Capture the cell that displays the provided text and extract its (X, Y) central coordinate. 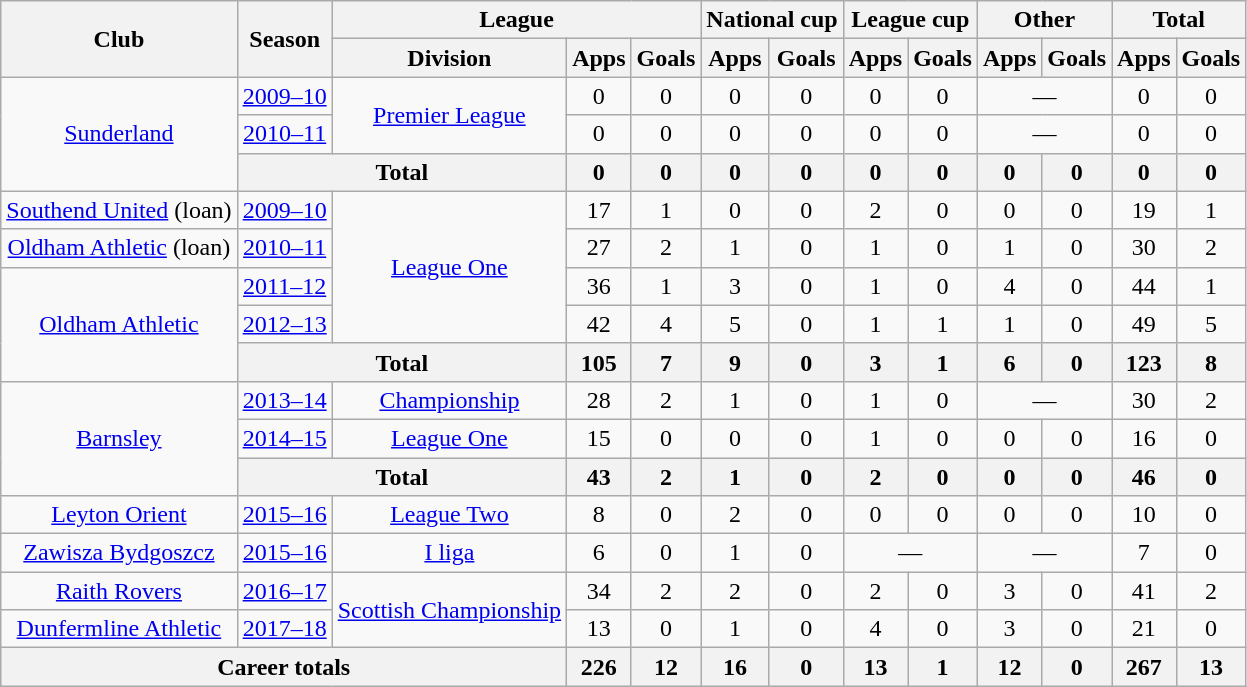
Other (1044, 20)
Scottish Championship (449, 610)
226 (599, 667)
42 (599, 324)
I liga (449, 553)
Club (119, 39)
49 (1144, 324)
123 (1144, 362)
17 (599, 210)
46 (1144, 477)
44 (1144, 286)
105 (599, 362)
15 (599, 438)
League cup (910, 20)
Season (284, 39)
10 (1144, 515)
Dunfermline Athletic (119, 629)
41 (1144, 591)
28 (599, 400)
36 (599, 286)
2017–18 (284, 629)
Oldham Athletic (loan) (119, 248)
Southend United (loan) (119, 210)
National cup (772, 20)
Sunderland (119, 134)
2013–14 (284, 400)
Zawisza Bydgoszcz (119, 553)
34 (599, 591)
21 (1144, 629)
267 (1144, 667)
27 (599, 248)
Premier League (449, 115)
Championship (449, 400)
Barnsley (119, 438)
19 (1144, 210)
League Two (449, 515)
Leyton Orient (119, 515)
2011–12 (284, 286)
2016–17 (284, 591)
Career totals (284, 667)
Raith Rovers (119, 591)
43 (599, 477)
Oldham Athletic (119, 324)
League (516, 20)
2012–13 (284, 324)
Division (449, 58)
9 (735, 362)
2014–15 (284, 438)
